Determine the (X, Y) coordinate at the center of the cell enclosing the given text.  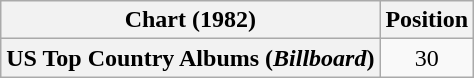
US Top Country Albums (Billboard) (190, 58)
30 (427, 58)
Chart (1982) (190, 20)
Position (427, 20)
